Scan for the cell matching the given text and deliver its [x, y] coordinate at center. 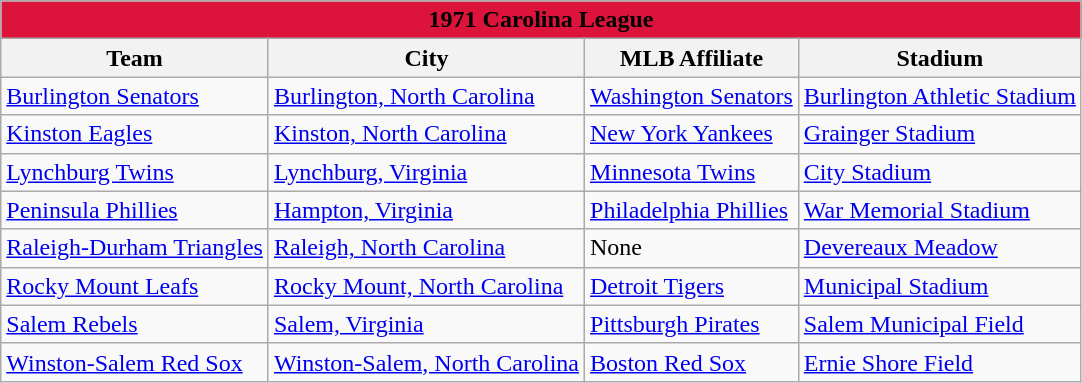
Winston-Salem, North Carolina [426, 362]
Devereaux Meadow [940, 248]
Rocky Mount, North Carolina [426, 286]
None [692, 248]
Burlington, North Carolina [426, 96]
Rocky Mount Leafs [135, 286]
Lynchburg, Virginia [426, 172]
War Memorial Stadium [940, 210]
MLB Affiliate [692, 58]
Salem Municipal Field [940, 324]
Raleigh, North Carolina [426, 248]
Burlington Athletic Stadium [940, 96]
Washington Senators [692, 96]
Kinston Eagles [135, 134]
City Stadium [940, 172]
Detroit Tigers [692, 286]
Team [135, 58]
Pittsburgh Pirates [692, 324]
Ernie Shore Field [940, 362]
New York Yankees [692, 134]
Winston-Salem Red Sox [135, 362]
Peninsula Phillies [135, 210]
Lynchburg Twins [135, 172]
Burlington Senators [135, 96]
Grainger Stadium [940, 134]
Hampton, Virginia [426, 210]
City [426, 58]
Philadelphia Phillies [692, 210]
Stadium [940, 58]
Municipal Stadium [940, 286]
Minnesota Twins [692, 172]
Kinston, North Carolina [426, 134]
Salem Rebels [135, 324]
Boston Red Sox [692, 362]
Raleigh-Durham Triangles [135, 248]
1971 Carolina League [542, 20]
Salem, Virginia [426, 324]
